Detect which cell encompasses the target text, then output its (x, y) center coordinate. 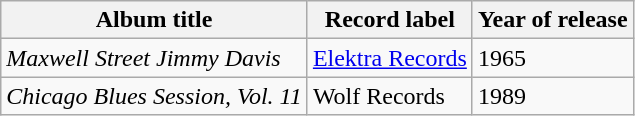
Maxwell Street Jimmy Davis (154, 58)
1989 (552, 96)
Wolf Records (390, 96)
1965 (552, 58)
Album title (154, 20)
Chicago Blues Session, Vol. 11 (154, 96)
Elektra Records (390, 58)
Year of release (552, 20)
Record label (390, 20)
